Return the [X, Y] coordinate for the center point of the cell that contains the specified text.  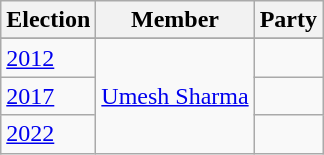
2017 [48, 96]
2022 [48, 134]
Umesh Sharma [175, 96]
Member [175, 20]
Party [288, 20]
Election [48, 20]
2012 [48, 58]
